Return [X, Y] of the center of cell containing provided text 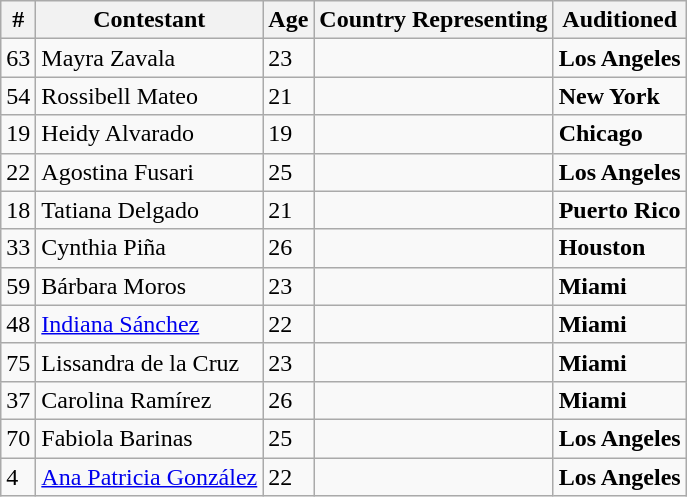
Indiana Sánchez [150, 324]
Lissandra de la Cruz [150, 362]
Agostina Fusari [150, 172]
New York [620, 96]
48 [18, 324]
Carolina Ramírez [150, 400]
54 [18, 96]
Contestant [150, 20]
Mayra Zavala [150, 58]
70 [18, 438]
Ana Patricia González [150, 477]
Bárbara Moros [150, 286]
# [18, 20]
37 [18, 400]
63 [18, 58]
Puerto Rico [620, 210]
33 [18, 248]
Rossibell Mateo [150, 96]
Age [288, 20]
18 [18, 210]
Chicago [620, 134]
Houston [620, 248]
75 [18, 362]
Cynthia Piña [150, 248]
Country Representing [434, 20]
Tatiana Delgado [150, 210]
Heidy Alvarado [150, 134]
Fabiola Barinas [150, 438]
Auditioned [620, 20]
59 [18, 286]
4 [18, 477]
